For the text-containing cell, return its midpoint in [x, y] coordinate format. 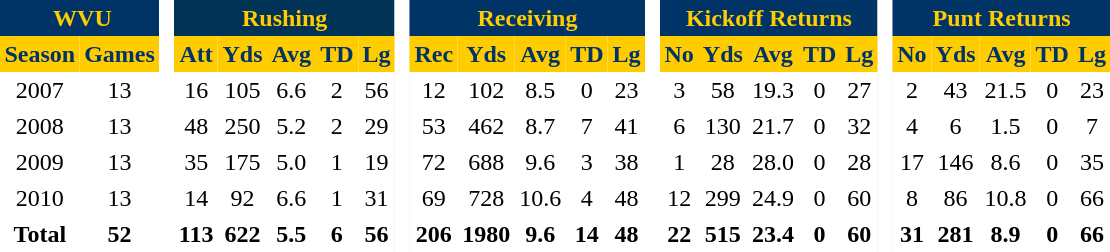
Kickoff Returns [769, 18]
8.9 [1006, 234]
21.7 [772, 126]
462 [486, 126]
69 [434, 198]
29 [376, 126]
92 [242, 198]
10.8 [1006, 198]
27 [860, 90]
24.9 [772, 198]
86 [956, 198]
28.0 [772, 162]
250 [242, 126]
8.6 [1006, 162]
Season [40, 54]
105 [242, 90]
Rushing [284, 18]
5.2 [292, 126]
1980 [486, 234]
Rec [434, 54]
17 [912, 162]
8.5 [540, 90]
10.6 [540, 198]
515 [722, 234]
2007 [40, 90]
32 [860, 126]
281 [956, 234]
53 [434, 126]
728 [486, 198]
2010 [40, 198]
58 [722, 90]
175 [242, 162]
2008 [40, 126]
72 [434, 162]
299 [722, 198]
Att [196, 54]
102 [486, 90]
688 [486, 162]
5.0 [292, 162]
5.5 [292, 234]
43 [956, 90]
130 [722, 126]
38 [626, 162]
22 [679, 234]
8 [912, 198]
WVU [80, 18]
Total [40, 234]
19 [376, 162]
2009 [40, 162]
Receiving [528, 18]
Games [120, 54]
1.5 [1006, 126]
146 [956, 162]
41 [626, 126]
19.3 [772, 90]
8.7 [540, 126]
21.5 [1006, 90]
23.4 [772, 234]
16 [196, 90]
622 [242, 234]
52 [120, 234]
113 [196, 234]
206 [434, 234]
